Locate the cell with the specified text and output its (x, y) center coordinate. 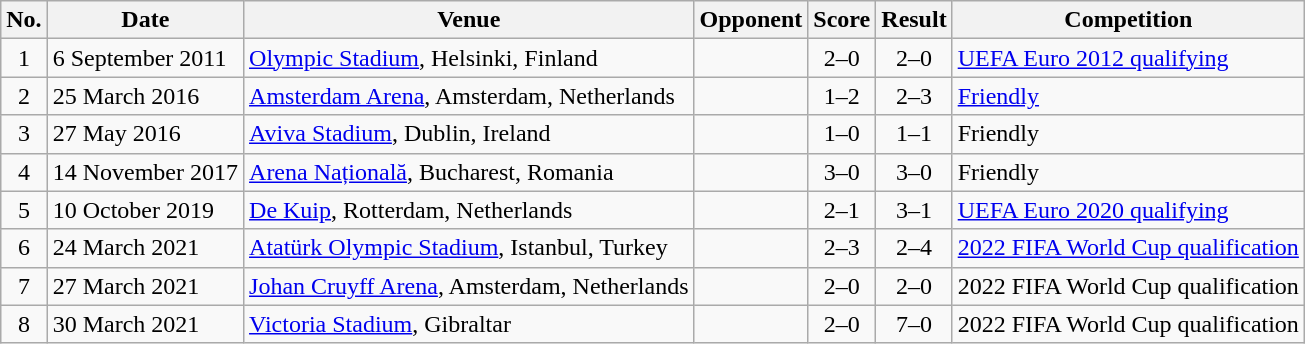
25 March 2016 (145, 96)
UEFA Euro 2020 qualifying (1128, 210)
Arena Națională, Bucharest, Romania (470, 172)
1 (24, 58)
Venue (470, 20)
3–1 (914, 210)
Victoria Stadium, Gibraltar (470, 324)
24 March 2021 (145, 248)
Amsterdam Arena, Amsterdam, Netherlands (470, 96)
27 March 2021 (145, 286)
8 (24, 324)
Johan Cruyff Arena, Amsterdam, Netherlands (470, 286)
6 (24, 248)
1–1 (914, 134)
2 (24, 96)
5 (24, 210)
Date (145, 20)
Competition (1128, 20)
1–2 (842, 96)
7–0 (914, 324)
No. (24, 20)
27 May 2016 (145, 134)
UEFA Euro 2012 qualifying (1128, 58)
Score (842, 20)
4 (24, 172)
Aviva Stadium, Dublin, Ireland (470, 134)
Atatürk Olympic Stadium, Istanbul, Turkey (470, 248)
14 November 2017 (145, 172)
6 September 2011 (145, 58)
Opponent (751, 20)
10 October 2019 (145, 210)
Olympic Stadium, Helsinki, Finland (470, 58)
Result (914, 20)
3 (24, 134)
30 March 2021 (145, 324)
2–4 (914, 248)
De Kuip, Rotterdam, Netherlands (470, 210)
2–1 (842, 210)
1–0 (842, 134)
7 (24, 286)
